Extract the (x, y) coordinate from the center of the cell holding the provided text.  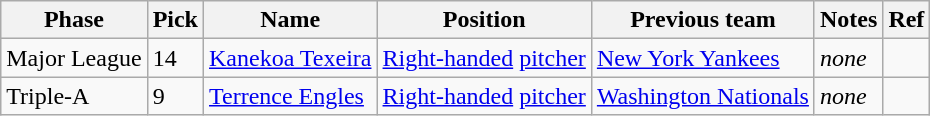
Triple-A (74, 96)
Major League (74, 58)
Washington Nationals (702, 96)
Phase (74, 20)
Position (484, 20)
14 (175, 58)
Notes (848, 20)
Kanekoa Texeira (290, 58)
9 (175, 96)
Ref (906, 20)
Pick (175, 20)
Terrence Engles (290, 96)
Previous team (702, 20)
Name (290, 20)
New York Yankees (702, 58)
